Return the [x, y] coordinate for the center point of the cell that contains the specified text.  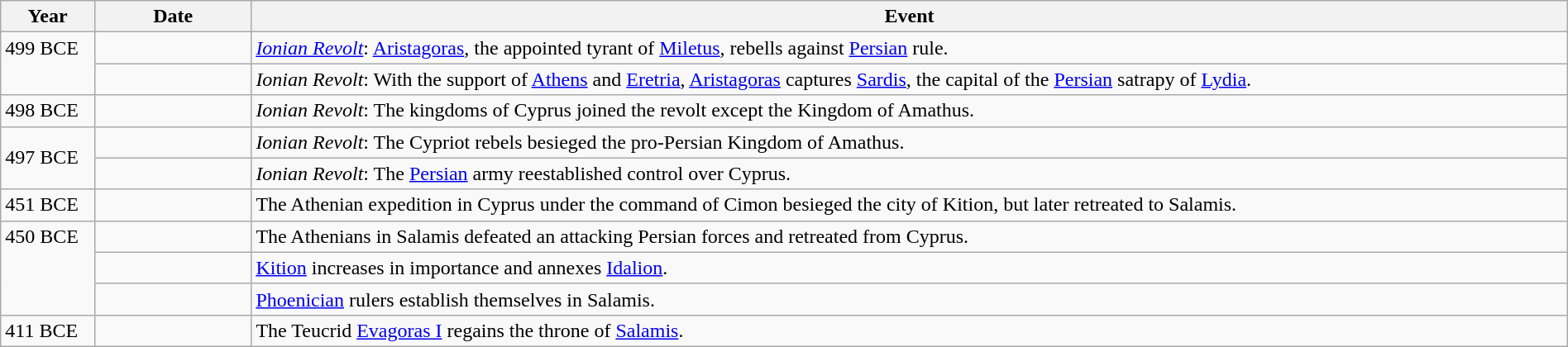
Kition increases in importance and annexes Idalion. [910, 268]
The Athenians in Salamis defeated an attacking Persian forces and retreated from Cyprus. [910, 236]
Ionian Revolt: The Persian army reestablished control over Cyprus. [910, 173]
Phoenician rulers establish themselves in Salamis. [910, 299]
411 BCE [48, 330]
499 BCE [48, 64]
The Athenian expedition in Cyprus under the command of Cimon besieged the city of Kition, but later retreated to Salamis. [910, 205]
Ionian Revolt: The kingdoms of Cyprus joined the revolt except the Kingdom of Amathus. [910, 111]
498 BCE [48, 111]
Ionian Revolt: The Cypriot rebels besieged the pro-Persian Kingdom of Amathus. [910, 142]
497 BCE [48, 158]
The Teucrid Evagoras I regains the throne of Salamis. [910, 330]
Ionian Revolt: With the support of Athens and Eretria, Aristagoras captures Sardis, the capital of the Persian satrapy of Lydia. [910, 79]
Event [910, 17]
450 BCE [48, 268]
Date [172, 17]
Year [48, 17]
Ionian Revolt: Aristagoras, the appointed tyrant of Miletus, rebells against Persian rule. [910, 48]
451 BCE [48, 205]
